Provide the [x, y] coordinate of the cell's center where the given text is located.  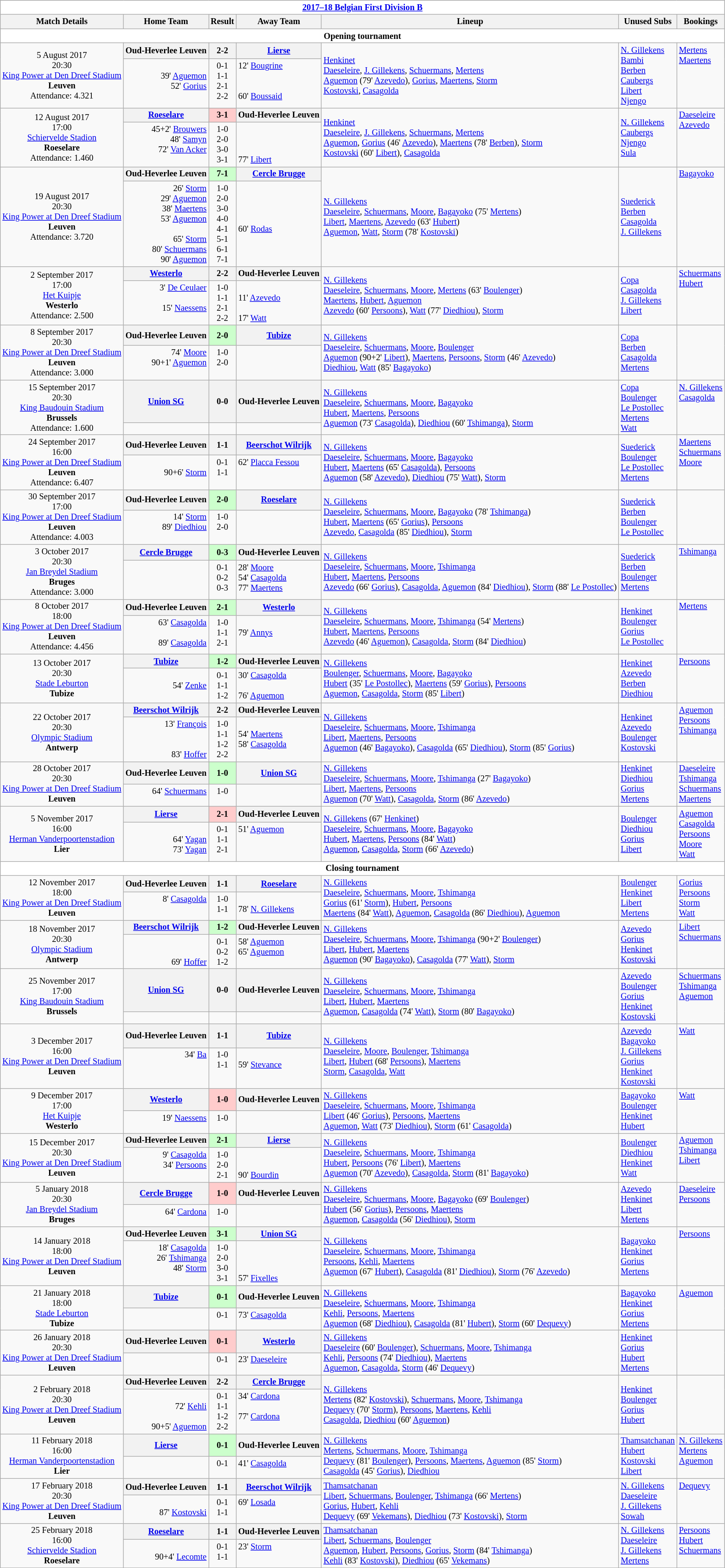
30 September 201717:00King Power at Den Dreef StadiumLeuvenAttendance: 4.003 [62, 517]
57' Fixelles [279, 1263]
69' Hoffer [166, 952]
63' Casagolda89' Casagolda [166, 635]
AzevedoGoriusHenkinetKostovski [648, 944]
N. GillekensDaeseleire, Schuermans, Moore, Bagayoko (69' Boulenger)Hubert (56' Gorius), Persoons, MaertensAguemon, Casagolda (56' Diedhiou), Storm [470, 1204]
Mertens [701, 627]
12 August 201717:00Schiervelde StadionRoeselareAttendance: 1.460 [62, 137]
N. GillekensDaeseleire, Schuermans, Moore, TshimangaLibert, Hubert, MaertensAguemon, Casagolda (74' Watt), Storm (80' Bagayoko) [470, 996]
N. GillekensDaeseleire, Schuermans, Moore, Mertens (63' Boulenger)Maertens, Hubert, AguemonAzevedo (60' Persoons), Watt (77' Diedhiou), Storm [470, 296]
14' Storm89' Diedhiou [166, 527]
N. GillekensDaeseleire, Schuermans, Moore, Tshimanga (27' Bagayoko)Libert, Maertens, PersoonsAguemon (70' Watt), Casagolda, Storm (86' Azevedo) [470, 784]
87' Kostovski [166, 1509]
0-11-11-2 [222, 685]
60' Rodas [279, 224]
19 August 201720:30King Power at Den Dreef StadiumLeuvenAttendance: 3.720 [62, 216]
19' Naessens [166, 1122]
CopaCasagoldaJ. GillekensLibert [648, 296]
Bagayoko [701, 216]
54' Zenke [166, 685]
Schuermans Tshimanga Aguemon [701, 996]
3' De Ceulaer15' Naessens [166, 303]
73' Casagolda [279, 1319]
79' Annys [279, 635]
15 December 201720:30King Power at Den Dreef StadiumLeuven [62, 1158]
Away Team [279, 22]
BagayokoBoulengerHenkinetHubert [648, 1111]
Aguemon Tshimanga Libert [701, 1158]
N. Gillekens (67' Henkinet)Daeseleire, Schuermans, Moore, BagayokoHubert, Maertens, Persoons (84' Watt)Aguemon, Casagolda, Storm (66' Azevedo) [470, 834]
Opening tournament [363, 36]
HenkinetAzevedoBoulengerKostovski [648, 732]
ThamsatchananLibert, Schuermans, Boulenger, Tshimanga (66' Mertens)Gorius, Hubert, KehliDequevy (69' Vekemans), Diedhiou (73' Kostovski), Storm [470, 1501]
1-02-02-1 [222, 1165]
23' Daeseleire [279, 1364]
Tshimanga [701, 572]
41' Casagolda [279, 1467]
N. GillekensDaeseleireJ. GillekensSowah [648, 1501]
3 October 201720:30Jan Breydel StadiumBrugesAttendance: 3.000 [62, 572]
N. GillekensDaeseleireJ. GillekensMertens [648, 1546]
Mertens Maertens [701, 75]
8 October 201718:00King Power at Den Dreef StadiumLeuvenAttendance: 4.456 [62, 627]
HenkinetDiedhiouGoriusMertens [648, 784]
12' Bougrine60' Boussaid [279, 83]
N. GillekensDaeseleire, Schuermans, Moore, TshimangaHubert, Persoons (76' Libert), MaertensAguemon (70' Azevedo), Casagolda, Storm (81' Bagayoko) [470, 1158]
N. GillekensDaeseleire, Schuermans, Moore, TshimangaLibert (46' Gorius), Persoons, MaertensAguemon, Watt (73' Diedhiou), Storm (61' Casagolda) [470, 1111]
Libert Schuermans [701, 944]
1-01-11-22-2 [222, 739]
CopaBoulengerLe PostollecMertensWatt [648, 408]
0-3 [222, 553]
90+4' Lecomte [166, 1554]
64' Schuermans [166, 795]
HenkinetBoulengerGoriusLe Postollec [648, 627]
18' Casagolda26' Tshimanga48' Storm [166, 1263]
30' Casagolda76' Aguemon [279, 685]
90' Bourdin [279, 1165]
2017–18 Belgian First Division B [363, 7]
14 January 201818:00King Power at Den Dreef StadiumLeuven [62, 1256]
12 November 201718:00King Power at Den Dreef StadiumLeuven [62, 898]
AzevedoBoulengerGoriusHenkinetKostovski [648, 996]
11 February 201816:00Herman VanderpoortenstadionLier [62, 1456]
34' Ba [166, 1068]
N. Gillekens Casagolda [701, 408]
69' Losada [279, 1509]
Schuermans Hubert [701, 296]
SuederickBerbenCasagoldaJ. Gillekens [648, 216]
9' Casagolda34' Persoons [166, 1165]
9 December 201717:00Het KuipjeWesterlo [62, 1111]
0-11-12-12-2 [222, 83]
SuederickBoulengerLe PostollecMertens [648, 462]
90+6' Storm [166, 472]
Daeseleire Persoons [701, 1204]
0-10-20-3 [222, 580]
Persoons Hubert Schuermans [701, 1546]
2 September 201717:00Het KuipjeWesterloAttendance: 2.500 [62, 296]
Result [222, 22]
HenkinetDaeseleire, J. Gillekens, Schuermans, MertensAguemon, Gorius (46' Azevedo), Maertens (78' Berben), StormKostovski (60' Libert), Casagolda [470, 137]
Aguemon Persoons Tshimanga [701, 732]
13 October 201720:30Stade LeburtonTubize [62, 678]
11' Azevedo17' Watt [279, 303]
HenkinetGoriusHubertMertens [648, 1352]
ThamsatchananLibert, Schuermans, BoulengerAguemon, Hubert, Persoons, Gorius, Storm (84' Tshimanga)Kehli (83' Kostovski), Diedhiou (65' Vekemans) [470, 1546]
SuederickBerbenBoulengerMertens [648, 572]
62' Placca Fessou [279, 472]
74' Moore90+1' Aguemon [166, 363]
N. GillekensDaeseleire, Schuermans, Moore, BagayokoHubert, Maertens (65' Casagolda), PersoonsAguemon (58' Azevedo), Diedhiou (75' Watt), Storm [470, 462]
AzevedoHenkinetLibertMertens [648, 1204]
Gorius Persoons Storm Watt [701, 898]
N. GillekensDaeseleire, Schuermans, Moore, Tshimanga (54' Mertens)Hubert, Maertens, PersoonsAzevedo (46' Aguemon), Casagolda, Storm (84' Diedhiou) [470, 627]
8 September 201720:30King Power at Den Dreef StadiumLeuvenAttendance: 3.000 [62, 353]
8' Casagolda [166, 906]
N. GillekensDaeseleire, Schuermans, Moore, Bagayoko (78' Tshimanga)Hubert, Maertens (65' Gorius), PersoonsAzevedo, Casagolda (85' Diedhiou), Storm [470, 517]
N. GillekensDaeseleire, Schuermans, Moore, TshimangaPersoons, Kehli, MaertensAguemon (67' Hubert), Casagolda (81' Diedhiou), Storm (76' Azevedo) [470, 1256]
N. GillekensDaeseleire, Moore, Boulenger, TshimangaLibert, Hubert (68' Persoons), MaertensStorm, Casagolda, Watt [470, 1056]
Match Details [62, 22]
N. GillekensBambiBerbenCaubergsLibertNjengo [648, 75]
N. GillekensDaeseleire, Schuermans, Moore, TshimangaLibert, Maertens, PersoonsAguemon (46' Bagayoko), Casagolda (65' Diedhiou), Storm (85' Gorius) [470, 732]
BoulengerDiedhiouHenkinetWatt [648, 1158]
1-01-12-1 [222, 635]
72' Kehli90+5' Aguemon [166, 1412]
45+2' Brouwers48' Samyn72' Van Acker [166, 145]
Bookings [701, 22]
BoulengerHenkinetLibertMertens [648, 898]
5 January 201820:30Jan Breydel StadiumBruges [62, 1204]
5 August 201720:30King Power at Den Dreef StadiumLeuvenAttendance: 4.321 [62, 75]
1-01-12-12-2 [222, 303]
N. GillekensDaeseleire, Schuermans, Moore, BoulengerAguemon (90+2' Libert), Maertens, Persoons, Storm (46' Azevedo)Diedhiou, Watt (85' Bagayoko) [470, 353]
N. GillekensDaeseleire, Schuermans, Moore, Bagayoko (75' Mertens)Libert, Maertens, Azevedo (63' Hubert)Aguemon, Watt, Storm (78' Kostovski) [470, 216]
54' Maertens58' Casagolda [279, 739]
2 February 201820:30King Power at Den Dreef StadiumLeuven [62, 1404]
51' Aguemon [279, 842]
5 November 201716:00Herman VanderpoortenstadionLier [62, 834]
0-11-12-1 [222, 842]
ThamsatchananHubertKostovskiLibert [648, 1456]
CopaBerbenCasagoldaMertens [648, 353]
N. GillekensMertens (82' Kostovski), Schuermans, Moore, TshimangaDequevy (70' Storm), Persoons, Maertens, KehliCasagolda, Diedhiou (60' Aguemon) [470, 1404]
N. GillekensDaeseleire, Schuermans, Moore, TshimangaKehli, Persoons, MaertensAguemon (68' Diedhiou), Casagolda (81' Hubert), Storm (60' Dequevy) [470, 1308]
34' Cardona77' Cardona [279, 1412]
HenkinetBoulengerGoriusHubert [648, 1404]
Home Team [166, 22]
N. Gillekens Mertens Aguemon [701, 1456]
N. GillekensDaeseleire (60' Boulenger), Schuermans, Moore, TshimangaKehli, Persoons (74' Diedhiou), MaertensAguemon, Casagolda, Storm (46' Dequevy) [470, 1352]
28' Moore54' Casagolda77' Maertens [279, 580]
7-1 [222, 174]
Azevedo BagayokoJ. GillekensGoriusHenkinetKostovski [648, 1056]
15 September 201720:30King Baudouin StadiumBrusselsAttendance: 1.600 [62, 408]
13' François83' Hoffer [166, 739]
Daeseleire Tshimanga Schuermans Maertens [701, 784]
1-02-03-04-04-15-16-17-1 [222, 224]
78' N. Gillekens [279, 906]
59' Stevance [279, 1068]
58' Aguemon65' Aguemon [279, 952]
24 September 201716:00King Power at Den Dreef StadiumLeuvenAttendance: 6.407 [62, 462]
23' Storm [279, 1554]
21 January 201818:00Stade LeburtonTubize [62, 1308]
Daeseleire Azevedo [701, 137]
N. GillekensBoulenger, Schuermans, Moore, BagayokoHubert (35' Le Postollec), Maertens (59' Gorius), PersoonsAguemon, Casagolda, Storm (85' Libert) [470, 678]
0-10-21-2 [222, 952]
25 November 201717:00King Baudouin StadiumBrussels [62, 996]
Maertens Schuermans Moore [701, 462]
28 October 201720:30King Power at Den Dreef StadiumLeuven [62, 784]
Closing tournament [363, 868]
17 February 201820:30King Power at Den Dreef StadiumLeuven [62, 1501]
HenkinetDaeseleire, J. Gillekens, Schuermans, MertensAguemon (79' Azevedo), Gorius, Maertens, StormKostovski, Casagolda [470, 75]
N. GillekensDaeseleire, Schuermans, Moore, Tshimanga (90+2' Boulenger)Libert, Hubert, MaertensAguemon (90' Bagayoko), Casagolda (77' Watt), Storm [470, 944]
Aguemon [701, 1308]
0-11-11-22-2 [222, 1412]
Lineup [470, 22]
N. GillekensDaeseleire, Schuermans, Moore, BagayokoHubert, Maertens, PersoonsAguemon (73' Casagolda), Diedhiou (60' Tshimanga), Storm [470, 408]
64' Yagan73' Yagan [166, 842]
N. GillekensCaubergsNjengoSula [648, 137]
3 December 201716:00King Power at Den Dreef StadiumLeuven [62, 1056]
22 October 201720:30Olympic StadiumAntwerp [62, 732]
SuederickBerbenBoulengerLe Postollec [648, 517]
77' Libert [279, 145]
39' Aguemon52' Gorius [166, 83]
N. GillekensMertens, Schuermans, Moore, TshimangaDequevy (81' Boulenger), Persoons, Maertens, Aguemon (85' Storm)Casagolda (45' Gorius), Diedhiou [470, 1456]
HenkinetAzevedoBerbenDiedhiou [648, 678]
64' Cardona [166, 1216]
18 November 201720:30Olympic StadiumAntwerp [62, 944]
25 February 201816:00Schiervelde StadionRoeselare [62, 1546]
Aguemon Casagolda Persoons Moore Watt [701, 834]
26 January 201820:30King Power at Den Dreef StadiumLeuven [62, 1352]
26' Storm29' Aguemon38' Maertens53' Aguemon65' Storm80' Schuermans90' Aguemon [166, 224]
BoulengerDiedhiouGoriusLibert [648, 834]
Unused Subs [648, 22]
Dequevy [701, 1501]
